Locate the cell with the specified text and output its [x, y] center coordinate. 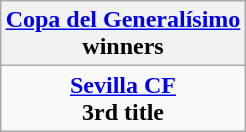
Sevilla CF 3rd title [123, 98]
Copa del Generalísimowinners [123, 34]
